Scan for the cell matching the given text and deliver its (X, Y) coordinate at center. 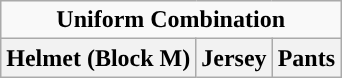
Jersey (234, 58)
Pants (306, 58)
Uniform Combination (171, 20)
Helmet (Block M) (98, 58)
